Locate the cell with the specified text and output its (X, Y) center coordinate. 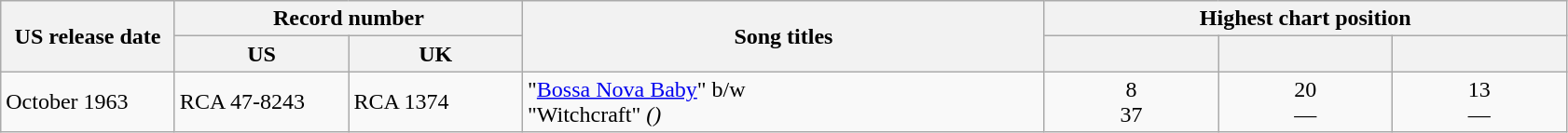
US (261, 54)
RCA 1374 (436, 102)
20— (1305, 102)
Highest chart position (1305, 19)
October 1963 (88, 102)
US release date (88, 36)
UK (436, 54)
13— (1479, 102)
837 (1132, 102)
RCA 47-8243 (261, 102)
"Bossa Nova Baby" b/w"Witchcraft" () (784, 102)
Song titles (784, 36)
Record number (349, 19)
